Return [x, y] of the center of cell containing provided text 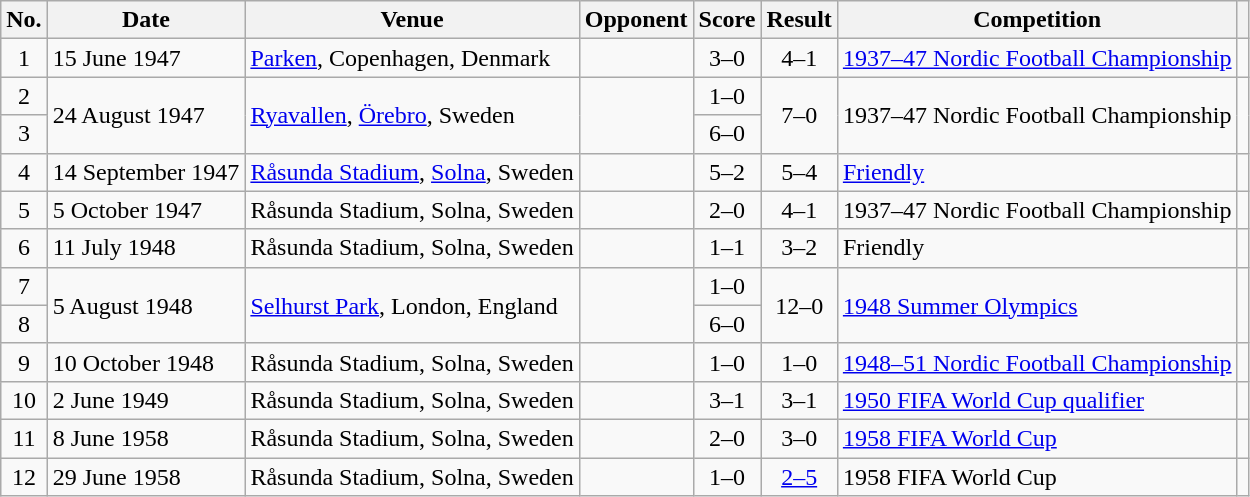
8 June 1958 [146, 438]
10 [24, 400]
Competition [1037, 20]
3 [24, 134]
5 October 1947 [146, 210]
29 June 1958 [146, 477]
10 October 1948 [146, 362]
Result [799, 20]
15 June 1947 [146, 58]
Opponent [636, 20]
6 [24, 248]
9 [24, 362]
5–4 [799, 172]
2 June 1949 [146, 400]
1 [24, 58]
Selhurst Park, London, England [412, 305]
1950 FIFA World Cup qualifier [1037, 400]
2–5 [799, 477]
14 September 1947 [146, 172]
Score [727, 20]
7 [24, 286]
Ryavallen, Örebro, Sweden [412, 115]
1948–51 Nordic Football Championship [1037, 362]
1–1 [727, 248]
12–0 [799, 305]
7–0 [799, 115]
5 August 1948 [146, 305]
2 [24, 96]
24 August 1947 [146, 115]
8 [24, 324]
3–2 [799, 248]
Parken, Copenhagen, Denmark [412, 58]
12 [24, 477]
4 [24, 172]
No. [24, 20]
Venue [412, 20]
11 July 1948 [146, 248]
5 [24, 210]
5–2 [727, 172]
11 [24, 438]
1948 Summer Olympics [1037, 305]
Date [146, 20]
